Return (x, y) of the center of cell containing provided text 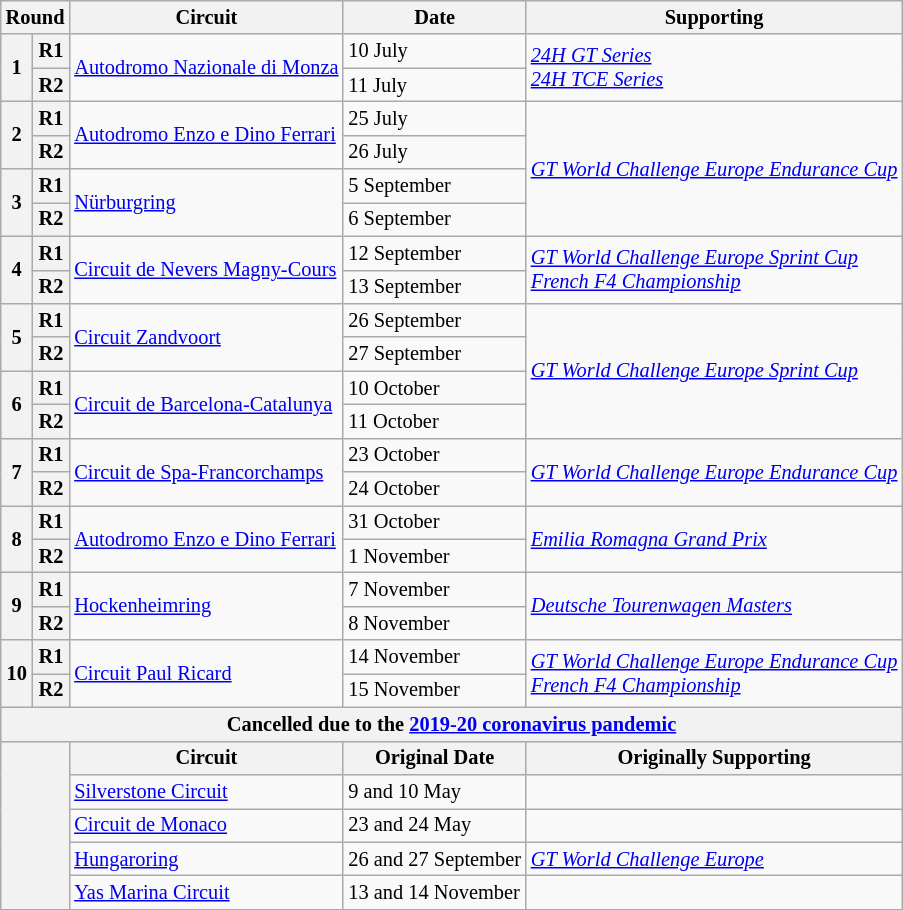
9 (17, 606)
Circuit Paul Ricard (206, 674)
24H GT Series24H TCE Series (714, 68)
12 September (434, 253)
GT World Challenge Europe Sprint Cup French F4 Championship (714, 270)
9 and 10 May (434, 791)
3 (17, 202)
13 and 14 November (434, 892)
Emilia Romagna Grand Prix (714, 538)
11 October (434, 421)
6 (17, 404)
11 July (434, 85)
Cancelled due to the 2019-20 coronavirus pandemic (452, 724)
Autodromo Nazionale di Monza (206, 68)
Nürburgring (206, 202)
15 November (434, 690)
13 September (434, 287)
Supporting (714, 17)
Silverstone Circuit (206, 791)
27 September (434, 354)
23 October (434, 455)
14 November (434, 657)
5 (17, 336)
7 (17, 472)
10 (17, 674)
1 (17, 68)
10 July (434, 51)
7 November (434, 589)
Yas Marina Circuit (206, 892)
1 November (434, 556)
5 September (434, 186)
Circuit de Spa-Francorchamps (206, 472)
26 and 27 September (434, 859)
8 (17, 538)
Hockenheimring (206, 606)
26 September (434, 320)
GT World Challenge Europe Endurance Cup French F4 Championship (714, 674)
31 October (434, 522)
Circuit de Barcelona-Catalunya (206, 404)
Hungaroring (206, 859)
2 (17, 134)
GT World Challenge Europe (714, 859)
GT World Challenge Europe Sprint Cup (714, 370)
Deutsche Tourenwagen Masters (714, 606)
Circuit Zandvoort (206, 336)
6 September (434, 219)
8 November (434, 623)
24 October (434, 489)
25 July (434, 118)
26 July (434, 152)
Round (36, 17)
Originally Supporting (714, 758)
Original Date (434, 758)
23 and 24 May (434, 825)
4 (17, 270)
10 October (434, 388)
Date (434, 17)
Circuit de Monaco (206, 825)
Circuit de Nevers Magny-Cours (206, 270)
